From the cell containing the given text, extract its center point as (X, Y) coordinate. 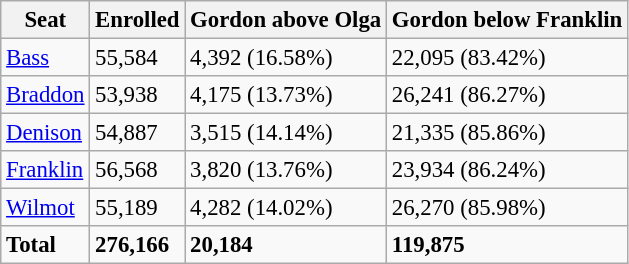
3,820 (13.76%) (286, 170)
23,934 (86.24%) (508, 170)
4,175 (13.73%) (286, 95)
Wilmot (46, 208)
Seat (46, 20)
Bass (46, 58)
Enrolled (138, 20)
Denison (46, 133)
26,270 (85.98%) (508, 208)
55,189 (138, 208)
Gordon above Olga (286, 20)
26,241 (86.27%) (508, 95)
22,095 (83.42%) (508, 58)
55,584 (138, 58)
54,887 (138, 133)
20,184 (286, 245)
Total (46, 245)
4,392 (16.58%) (286, 58)
56,568 (138, 170)
3,515 (14.14%) (286, 133)
Braddon (46, 95)
Franklin (46, 170)
53,938 (138, 95)
Gordon below Franklin (508, 20)
21,335 (85.86%) (508, 133)
276,166 (138, 245)
119,875 (508, 245)
4,282 (14.02%) (286, 208)
